Extract the [X, Y] coordinate from the center of the cell holding the provided text.  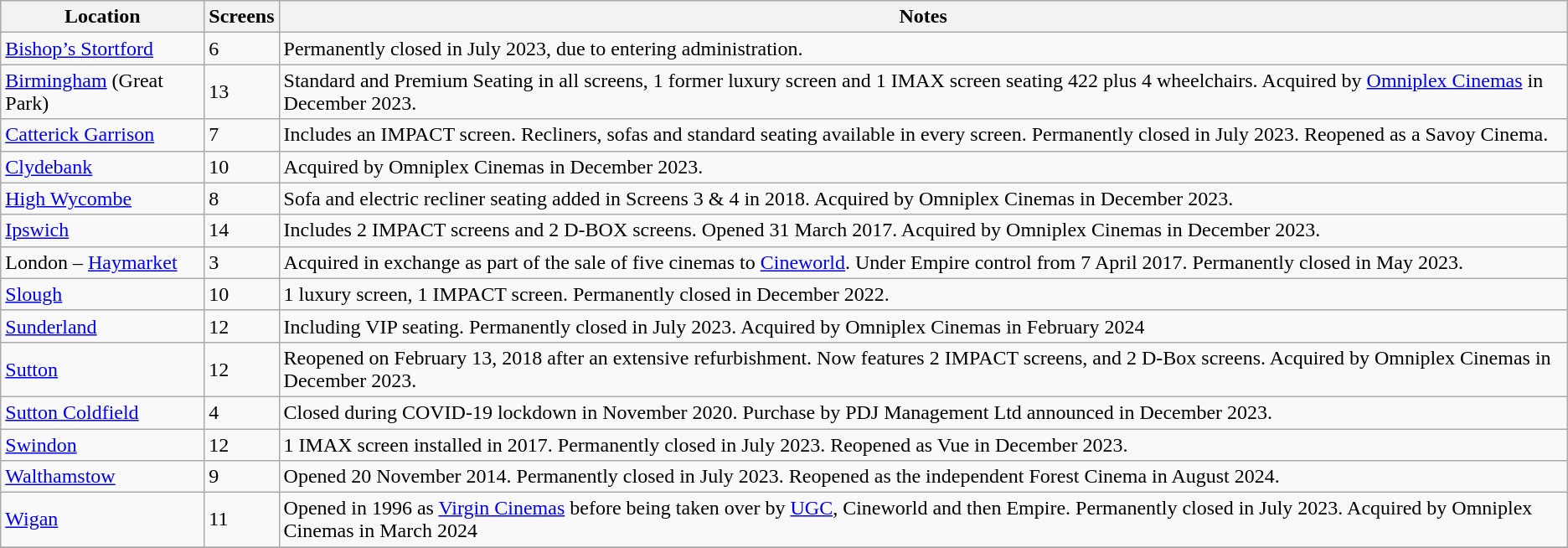
Walthamstow [102, 477]
Slough [102, 294]
Sutton Coldfield [102, 412]
High Wycombe [102, 199]
Location [102, 17]
Screens [241, 17]
14 [241, 230]
13 [241, 92]
Acquired by Omniplex Cinemas in December 2023. [923, 167]
Catterick Garrison [102, 135]
Including VIP seating. Permanently closed in July 2023. Acquired by Omniplex Cinemas in February 2024 [923, 326]
Permanently closed in July 2023, due to entering administration. [923, 49]
Swindon [102, 445]
Opened 20 November 2014. Permanently closed in July 2023. Reopened as the independent Forest Cinema in August 2024. [923, 477]
Acquired in exchange as part of the sale of five cinemas to Cineworld. Under Empire control from 7 April 2017. Permanently closed in May 2023. [923, 262]
Sunderland [102, 326]
Sofa and electric recliner seating added in Screens 3 & 4 in 2018. Acquired by Omniplex Cinemas in December 2023. [923, 199]
1 IMAX screen installed in 2017. Permanently closed in July 2023. Reopened as Vue in December 2023. [923, 445]
6 [241, 49]
London – Haymarket [102, 262]
Birmingham (Great Park) [102, 92]
Bishop’s Stortford [102, 49]
11 [241, 520]
7 [241, 135]
Includes 2 IMPACT screens and 2 D-BOX screens. Opened 31 March 2017. Acquired by Omniplex Cinemas in December 2023. [923, 230]
4 [241, 412]
1 luxury screen, 1 IMPACT screen. Permanently closed in December 2022. [923, 294]
Clydebank [102, 167]
Ipswich [102, 230]
Notes [923, 17]
9 [241, 477]
3 [241, 262]
8 [241, 199]
Wigan [102, 520]
Closed during COVID-19 lockdown in November 2020. Purchase by PDJ Management Ltd announced in December 2023. [923, 412]
Sutton [102, 369]
